Return [X, Y] of the center of cell containing provided text 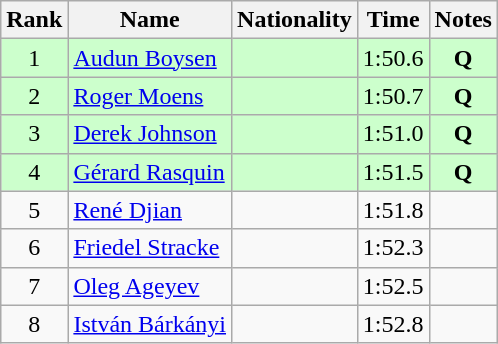
Derek Johnson [150, 134]
8 [34, 324]
1:51.8 [393, 210]
Roger Moens [150, 96]
1:51.5 [393, 172]
Gérard Rasquin [150, 172]
1 [34, 58]
Friedel Stracke [150, 248]
1:50.6 [393, 58]
Time [393, 20]
René Djian [150, 210]
Oleg Ageyev [150, 286]
2 [34, 96]
Rank [34, 20]
Nationality [295, 20]
6 [34, 248]
Name [150, 20]
7 [34, 286]
4 [34, 172]
1:52.3 [393, 248]
Audun Boysen [150, 58]
5 [34, 210]
1:51.0 [393, 134]
1:50.7 [393, 96]
3 [34, 134]
Notes [463, 20]
1:52.8 [393, 324]
1:52.5 [393, 286]
István Bárkányi [150, 324]
